Capture the cell that displays the provided text and extract its [x, y] central coordinate. 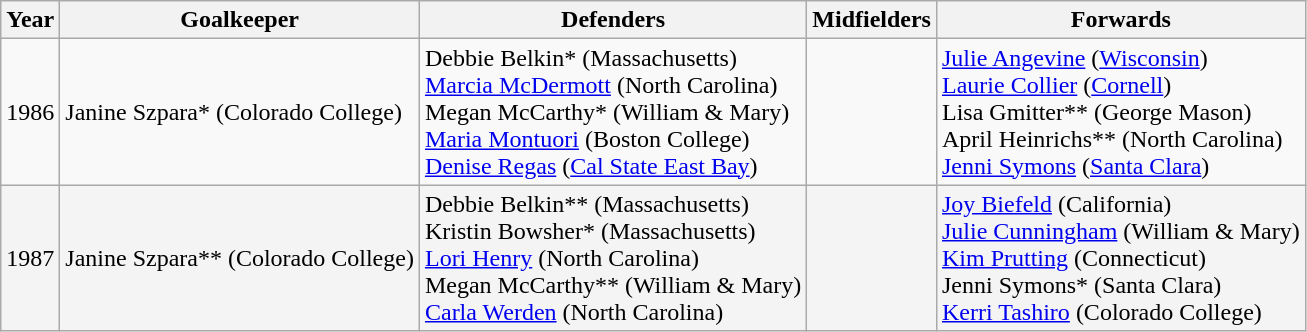
Defenders [612, 20]
Goalkeeper [240, 20]
Janine Szpara** (Colorado College) [240, 258]
Year [30, 20]
Joy Biefeld (California)Julie Cunningham (William & Mary)Kim Prutting (Connecticut)Jenni Symons* (Santa Clara)Kerri Tashiro (Colorado College) [1120, 258]
Janine Szpara* (Colorado College) [240, 112]
Julie Angevine (Wisconsin)Laurie Collier (Cornell)Lisa Gmitter** (George Mason)April Heinrichs** (North Carolina)Jenni Symons (Santa Clara) [1120, 112]
1986 [30, 112]
Forwards [1120, 20]
Midfielders [872, 20]
1987 [30, 258]
